From the cell containing the given text, extract its center point as (x, y) coordinate. 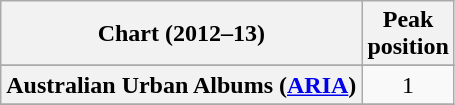
Chart (2012–13) (182, 34)
1 (408, 85)
Peakposition (408, 34)
Australian Urban Albums (ARIA) (182, 85)
